Find where the given text appears and provide that cell's center as [x, y] coordinate. 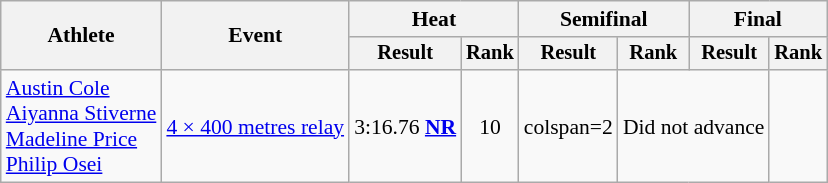
Event [255, 36]
Austin Cole Aiyanna Stiverne Madeline Price Philip Osei [82, 126]
Did not advance [694, 126]
3:16.76 NR [405, 126]
Athlete [82, 36]
Final [758, 19]
Heat [434, 19]
Semifinal [604, 19]
10 [490, 126]
colspan=2 [568, 126]
4 × 400 metres relay [255, 126]
